Search for the cell housing the specified text and yield its [x, y] center coordinate. 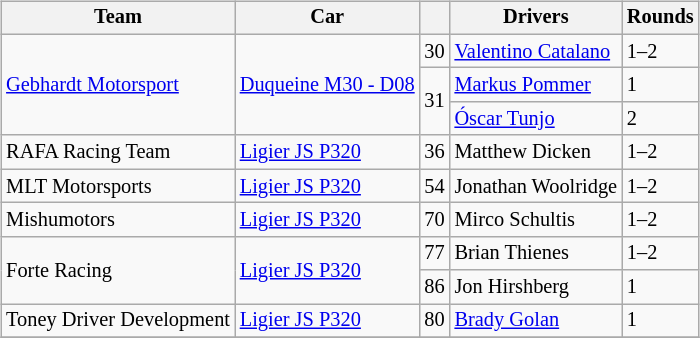
Jon Hirshberg [536, 287]
70 [435, 220]
86 [435, 287]
Matthew Dicken [536, 152]
Mishumotors [118, 220]
Rounds [660, 18]
36 [435, 152]
80 [435, 321]
Duqueine M30 - D08 [328, 84]
2 [660, 119]
RAFA Racing Team [118, 152]
Mirco Schultis [536, 220]
Óscar Tunjo [536, 119]
31 [435, 102]
Gebhardt Motorsport [118, 84]
Valentino Catalano [536, 51]
Toney Driver Development [118, 321]
Car [328, 18]
Brian Thienes [536, 253]
30 [435, 51]
54 [435, 186]
Markus Pommer [536, 85]
MLT Motorsports [118, 186]
77 [435, 253]
Drivers [536, 18]
Team [118, 18]
Brady Golan [536, 321]
Jonathan Woolridge [536, 186]
Forte Racing [118, 270]
